Provide the [X, Y] coordinate of the cell's center where the given text is located.  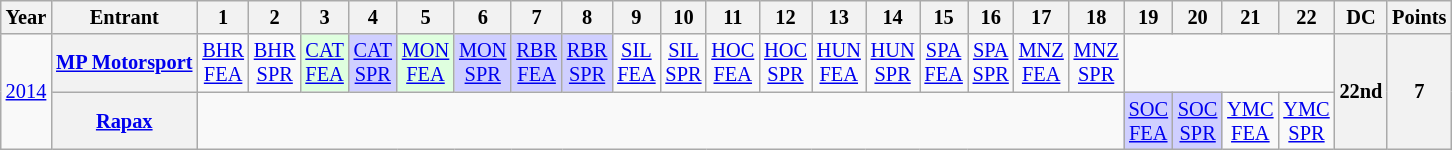
HUNFEA [839, 63]
MNZFEA [1042, 63]
5 [426, 17]
20 [1198, 17]
MONSPR [482, 63]
CATSPR [373, 63]
CATFEA [324, 63]
HOCSPR [786, 63]
MNZSPR [1096, 63]
YMCSPR [1306, 121]
17 [1042, 17]
4 [373, 17]
HOCFEA [732, 63]
SILFEA [636, 63]
15 [944, 17]
10 [683, 17]
HUNSPR [893, 63]
9 [636, 17]
SPAFEA [944, 63]
11 [732, 17]
6 [482, 17]
RBRSPR [587, 63]
8 [587, 17]
SOCFEA [1148, 121]
SILSPR [683, 63]
RBRFEA [536, 63]
2 [275, 17]
Year [26, 17]
Entrant [124, 17]
YMCFEA [1250, 121]
BHRSPR [275, 63]
MONFEA [426, 63]
19 [1148, 17]
2014 [26, 92]
Points [1419, 17]
SOCSPR [1198, 121]
3 [324, 17]
22nd [1362, 92]
16 [991, 17]
13 [839, 17]
18 [1096, 17]
12 [786, 17]
22 [1306, 17]
Rapax [124, 121]
BHRFEA [223, 63]
SPASPR [991, 63]
1 [223, 17]
21 [1250, 17]
14 [893, 17]
MP Motorsport [124, 63]
DC [1362, 17]
